Locate the cell with the specified text and output its [x, y] center coordinate. 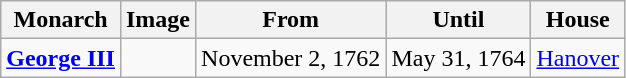
House [578, 20]
Hanover [578, 58]
Monarch [61, 20]
May 31, 1764 [458, 58]
George III [61, 58]
From [291, 20]
Image [158, 20]
November 2, 1762 [291, 58]
Until [458, 20]
